Capture the cell that displays the provided text and extract its (X, Y) central coordinate. 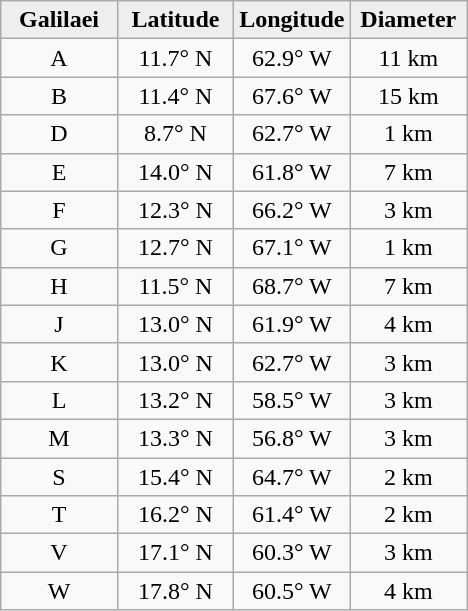
11 km (408, 58)
58.5° W (292, 400)
8.7° N (175, 134)
E (59, 172)
17.1° N (175, 553)
16.2° N (175, 515)
17.8° N (175, 591)
66.2° W (292, 210)
15.4° N (175, 477)
F (59, 210)
68.7° W (292, 286)
14.0° N (175, 172)
12.3° N (175, 210)
61.4° W (292, 515)
S (59, 477)
H (59, 286)
Longitude (292, 20)
T (59, 515)
64.7° W (292, 477)
L (59, 400)
12.7° N (175, 248)
67.1° W (292, 248)
67.6° W (292, 96)
Galilaei (59, 20)
11.5° N (175, 286)
61.9° W (292, 324)
13.3° N (175, 438)
Diameter (408, 20)
60.5° W (292, 591)
Latitude (175, 20)
G (59, 248)
15 km (408, 96)
B (59, 96)
61.8° W (292, 172)
13.2° N (175, 400)
62.9° W (292, 58)
M (59, 438)
W (59, 591)
J (59, 324)
K (59, 362)
60.3° W (292, 553)
V (59, 553)
D (59, 134)
11.4° N (175, 96)
56.8° W (292, 438)
11.7° N (175, 58)
A (59, 58)
